Locate the cell with the specified text and output its (x, y) center coordinate. 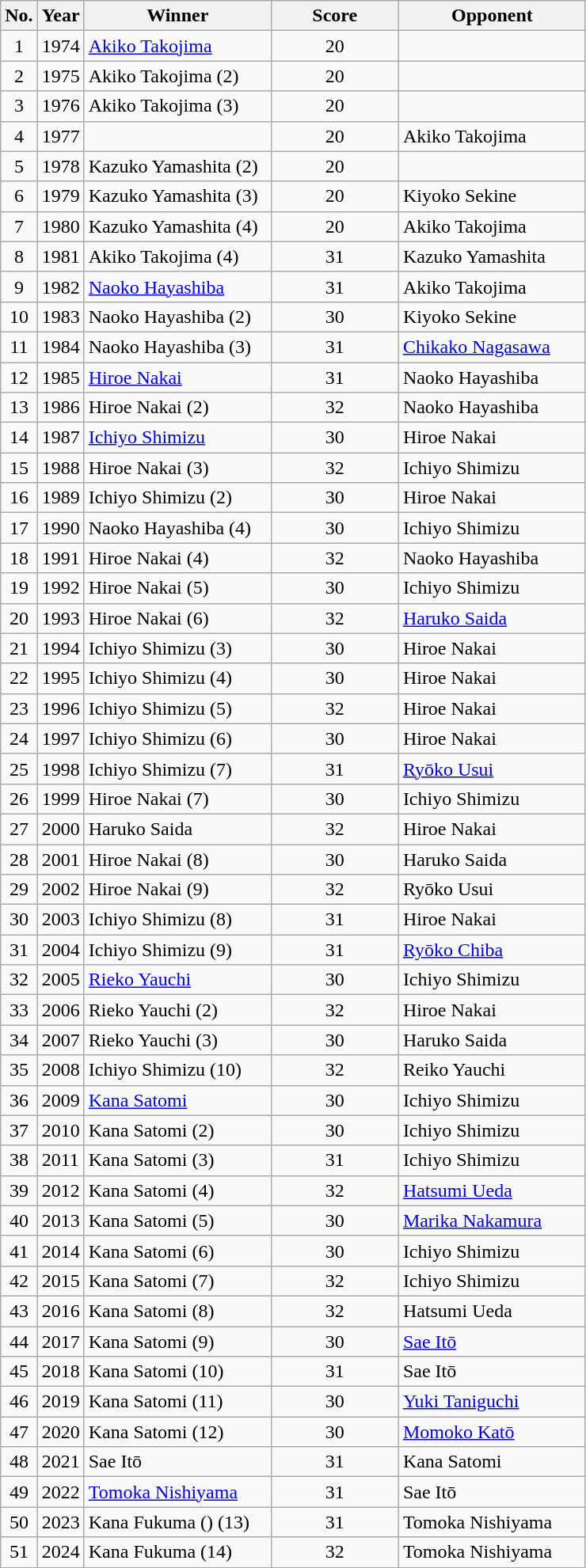
2000 (60, 829)
Ichiyo Shimizu (10) (177, 1070)
3 (19, 106)
2001 (60, 859)
41 (19, 1251)
1992 (60, 588)
29 (19, 890)
49 (19, 1492)
Ichiyo Shimizu (7) (177, 769)
Ichiyo Shimizu (8) (177, 920)
No. (19, 16)
10 (19, 317)
Hiroe Nakai (3) (177, 468)
Ichiyo Shimizu (9) (177, 950)
Kana Satomi (12) (177, 1432)
Ichiyo Shimizu (2) (177, 498)
51 (19, 1552)
45 (19, 1372)
Hiroe Nakai (6) (177, 618)
2016 (60, 1311)
Kana Satomi (6) (177, 1251)
48 (19, 1462)
44 (19, 1342)
39 (19, 1190)
Akiko Takojima (4) (177, 256)
23 (19, 708)
Yuki Taniguchi (492, 1402)
1998 (60, 769)
Kana Fukuma (14) (177, 1552)
1986 (60, 408)
1979 (60, 196)
2014 (60, 1251)
2017 (60, 1342)
Kazuko Yamashita (4) (177, 226)
46 (19, 1402)
1990 (60, 528)
2010 (60, 1130)
38 (19, 1160)
5 (19, 166)
2013 (60, 1221)
2009 (60, 1100)
2006 (60, 1010)
9 (19, 287)
Ichiyo Shimizu (5) (177, 708)
Hiroe Nakai (2) (177, 408)
16 (19, 498)
Kazuko Yamashita (2) (177, 166)
14 (19, 438)
Kana Satomi (3) (177, 1160)
2011 (60, 1160)
Hiroe Nakai (7) (177, 799)
1993 (60, 618)
2021 (60, 1462)
2005 (60, 980)
Kazuko Yamashita (3) (177, 196)
1975 (60, 76)
Kana Satomi (10) (177, 1372)
Score (334, 16)
50 (19, 1522)
Hiroe Nakai (4) (177, 558)
22 (19, 678)
2019 (60, 1402)
1996 (60, 708)
1999 (60, 799)
2 (19, 76)
1994 (60, 648)
Kana Satomi (11) (177, 1402)
26 (19, 799)
1982 (60, 287)
Kana Satomi (9) (177, 1342)
2008 (60, 1070)
2023 (60, 1522)
Akiko Takojima (3) (177, 106)
27 (19, 829)
Hiroe Nakai (5) (177, 588)
Kana Fukuma () (13) (177, 1522)
Kana Satomi (2) (177, 1130)
Naoko Hayashiba (4) (177, 528)
1985 (60, 378)
1984 (60, 347)
Rieko Yauchi (177, 980)
1981 (60, 256)
1974 (60, 46)
2022 (60, 1492)
25 (19, 769)
1978 (60, 166)
1987 (60, 438)
Hiroe Nakai (9) (177, 890)
7 (19, 226)
1976 (60, 106)
21 (19, 648)
1988 (60, 468)
Akiko Takojima (2) (177, 76)
18 (19, 558)
2012 (60, 1190)
Ichiyo Shimizu (6) (177, 738)
1980 (60, 226)
Kana Satomi (8) (177, 1311)
Chikako Nagasawa (492, 347)
15 (19, 468)
24 (19, 738)
19 (19, 588)
Rieko Yauchi (3) (177, 1040)
Marika Nakamura (492, 1221)
Year (60, 16)
1995 (60, 678)
2018 (60, 1372)
1983 (60, 317)
2024 (60, 1552)
Kana Satomi (4) (177, 1190)
2007 (60, 1040)
1977 (60, 136)
12 (19, 378)
37 (19, 1130)
Opponent (492, 16)
Momoko Katō (492, 1432)
35 (19, 1070)
8 (19, 256)
1989 (60, 498)
11 (19, 347)
Reiko Yauchi (492, 1070)
Kana Satomi (5) (177, 1221)
34 (19, 1040)
13 (19, 408)
Kazuko Yamashita (492, 256)
28 (19, 859)
1 (19, 46)
2020 (60, 1432)
Hiroe Nakai (8) (177, 859)
40 (19, 1221)
Ichiyo Shimizu (3) (177, 648)
1991 (60, 558)
Winner (177, 16)
1997 (60, 738)
2004 (60, 950)
2003 (60, 920)
17 (19, 528)
Ryōko Chiba (492, 950)
2015 (60, 1281)
Rieko Yauchi (2) (177, 1010)
4 (19, 136)
Naoko Hayashiba (3) (177, 347)
36 (19, 1100)
6 (19, 196)
2002 (60, 890)
33 (19, 1010)
Ichiyo Shimizu (4) (177, 678)
42 (19, 1281)
43 (19, 1311)
47 (19, 1432)
Naoko Hayashiba (2) (177, 317)
Kana Satomi (7) (177, 1281)
